Identify which cell holds the provided text, then report its [X, Y] central coordinate. 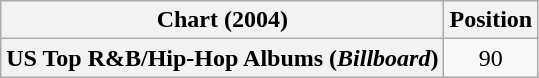
US Top R&B/Hip-Hop Albums (Billboard) [222, 58]
Chart (2004) [222, 20]
Position [491, 20]
90 [491, 58]
